Provide the (x, y) coordinate of the cell's center where the given text is located.  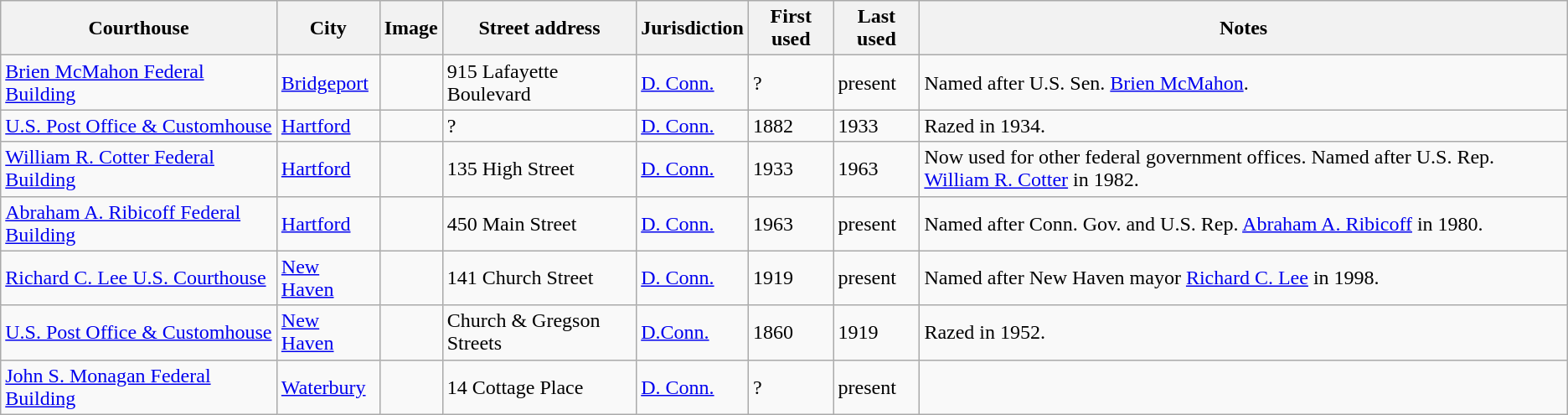
Bridgeport (328, 82)
141 Church Street (539, 278)
450 Main Street (539, 223)
City (328, 29)
1882 (791, 126)
Razed in 1934. (1243, 126)
Church & Gregson Streets (539, 332)
Street address (539, 29)
915 Lafayette Boulevard (539, 82)
14 Cottage Place (539, 387)
Waterbury (328, 387)
Razed in 1952. (1243, 332)
Image (410, 29)
Named after U.S. Sen. Brien McMahon. (1243, 82)
Last used (876, 29)
Richard C. Lee U.S. Courthouse (139, 278)
John S. Monagan Federal Building (139, 387)
Named after Conn. Gov. and U.S. Rep. Abraham A. Ribicoff in 1980. (1243, 223)
First used (791, 29)
Brien McMahon Federal Building (139, 82)
William R. Cotter Federal Building (139, 169)
Notes (1243, 29)
135 High Street (539, 169)
D.Conn. (693, 332)
Named after New Haven mayor Richard C. Lee in 1998. (1243, 278)
Jurisdiction (693, 29)
Now used for other federal government offices. Named after U.S. Rep. William R. Cotter in 1982. (1243, 169)
Courthouse (139, 29)
1860 (791, 332)
Abraham A. Ribicoff Federal Building (139, 223)
